Search for the cell housing the specified text and yield its [X, Y] center coordinate. 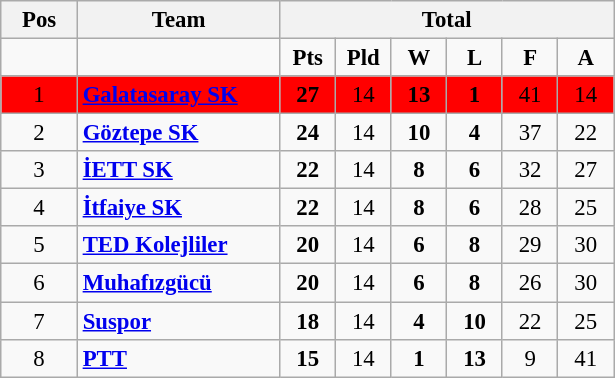
F [530, 58]
Pts [308, 58]
Galatasaray SK [178, 95]
29 [530, 245]
TED Kolejliler [178, 245]
7 [40, 321]
18 [308, 321]
3 [40, 170]
Pld [364, 58]
A [586, 58]
İtfaiye SK [178, 208]
9 [530, 358]
L [475, 58]
32 [530, 170]
5 [40, 245]
15 [308, 358]
37 [530, 133]
Muhafızgücü [178, 283]
PTT [178, 358]
2 [40, 133]
26 [530, 283]
Team [178, 20]
28 [530, 208]
24 [308, 133]
Suspor [178, 321]
W [419, 58]
İETT SK [178, 170]
Göztepe SK [178, 133]
Total [447, 20]
Pos [40, 20]
